Search for the cell housing the specified text and yield its (x, y) center coordinate. 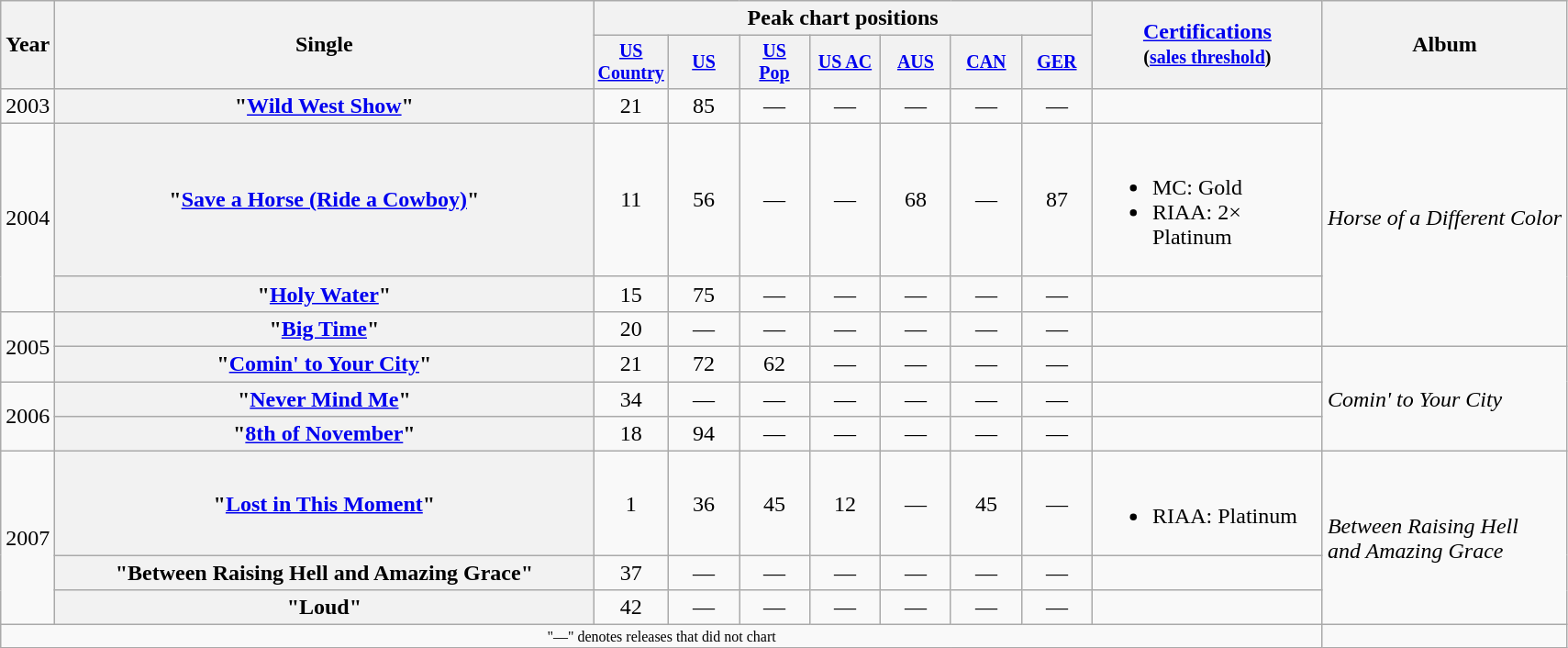
18 (631, 434)
2007 (28, 538)
2004 (28, 217)
GER (1057, 62)
20 (631, 329)
"8th of November" (325, 434)
"Holy Water" (325, 294)
36 (705, 503)
34 (631, 399)
Peak chart positions (842, 18)
Year (28, 45)
1 (631, 503)
2003 (28, 106)
12 (844, 503)
94 (705, 434)
68 (916, 200)
USPop (774, 62)
"Never Mind Me" (325, 399)
RIAA: Platinum (1207, 503)
Single (325, 45)
11 (631, 200)
US Country (631, 62)
US (705, 62)
"Comin' to Your City" (325, 364)
"Lost in This Moment" (325, 503)
2005 (28, 346)
"Save a Horse (Ride a Cowboy)" (325, 200)
"—" denotes releases that did not chart (662, 636)
CAN (985, 62)
56 (705, 200)
2006 (28, 417)
42 (631, 608)
MC: GoldRIAA: 2× Platinum (1207, 200)
Certifications(sales threshold) (1207, 45)
"Between Raising Hell and Amazing Grace" (325, 573)
"Loud" (325, 608)
"Wild West Show" (325, 106)
85 (705, 106)
"Big Time" (325, 329)
US AC (844, 62)
72 (705, 364)
Between Raising Hell and Amazing Grace (1444, 538)
15 (631, 294)
Horse of a Different Color (1444, 217)
37 (631, 573)
AUS (916, 62)
62 (774, 364)
87 (1057, 200)
Comin' to Your City (1444, 399)
Album (1444, 45)
75 (705, 294)
